Output the (x, y) coordinate of the center of the cell containing the given text.  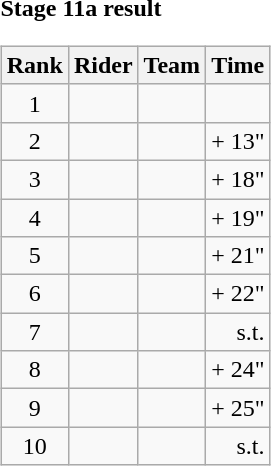
4 (34, 217)
+ 21" (238, 256)
+ 13" (238, 141)
Rider (103, 65)
9 (34, 408)
Rank (34, 65)
+ 22" (238, 294)
Team (172, 65)
6 (34, 294)
+ 24" (238, 370)
+ 25" (238, 408)
+ 18" (238, 179)
8 (34, 370)
Time (238, 65)
+ 19" (238, 217)
2 (34, 141)
5 (34, 256)
10 (34, 446)
3 (34, 179)
1 (34, 103)
7 (34, 332)
